Capture the cell that displays the provided text and extract its [x, y] central coordinate. 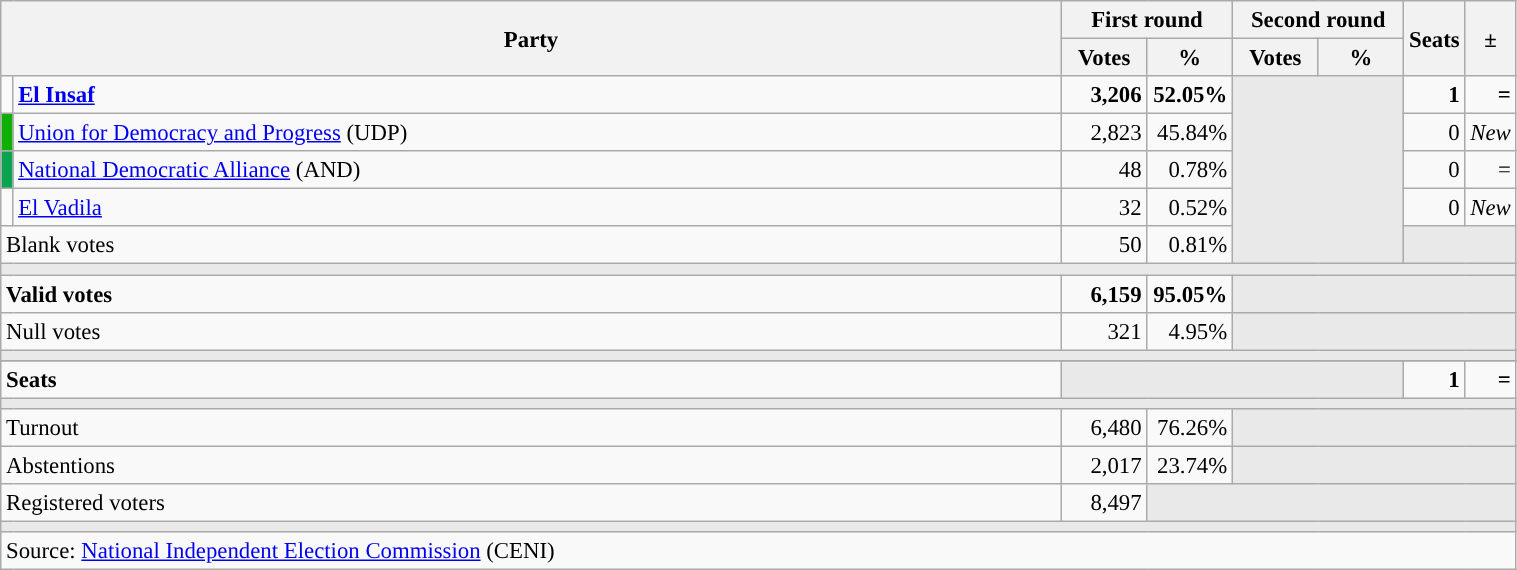
Null votes [532, 331]
National Democratic Alliance (AND) [537, 170]
2,017 [1104, 465]
8,497 [1104, 503]
Turnout [532, 428]
El Vadila [537, 208]
321 [1104, 331]
76.26% [1190, 428]
0.78% [1190, 170]
Valid votes [532, 294]
23.74% [1190, 465]
Registered voters [532, 503]
95.05% [1190, 294]
6,480 [1104, 428]
50 [1104, 245]
El Insaf [537, 95]
3,206 [1104, 95]
Second round [1318, 20]
48 [1104, 170]
0.81% [1190, 245]
4.95% [1190, 331]
0.52% [1190, 208]
52.05% [1190, 95]
2,823 [1104, 133]
Blank votes [532, 245]
Source: National Independent Election Commission (CENI) [758, 551]
± [1490, 38]
First round [1146, 20]
Abstentions [532, 465]
45.84% [1190, 133]
32 [1104, 208]
6,159 [1104, 294]
Party [532, 38]
Union for Democracy and Progress (UDP) [537, 133]
